Determine the (x, y) coordinate at the center of the cell enclosing the given text.  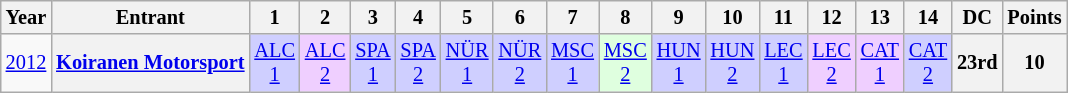
CAT2 (928, 63)
NÜR1 (468, 63)
11 (783, 17)
CAT1 (880, 63)
SPA1 (372, 63)
8 (626, 17)
MSC1 (572, 63)
2 (325, 17)
6 (520, 17)
1 (274, 17)
ALC1 (274, 63)
LEC2 (831, 63)
LEC1 (783, 63)
5 (468, 17)
3 (372, 17)
HUN2 (732, 63)
SPA2 (418, 63)
HUN1 (679, 63)
Year (26, 17)
DC (977, 17)
2012 (26, 63)
MSC2 (626, 63)
23rd (977, 63)
14 (928, 17)
4 (418, 17)
Entrant (150, 17)
12 (831, 17)
NÜR2 (520, 63)
13 (880, 17)
Koiranen Motorsport (150, 63)
ALC2 (325, 63)
9 (679, 17)
Points (1034, 17)
7 (572, 17)
